For the text-containing cell, return its midpoint in (X, Y) coordinate format. 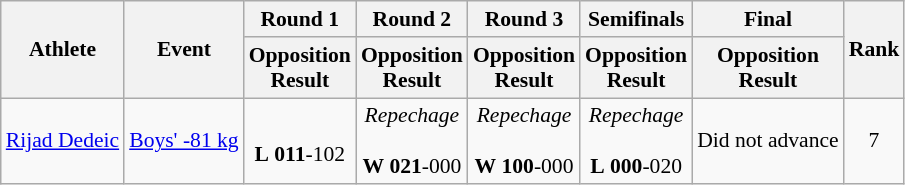
Did not advance (768, 142)
Repechage W 021-000 (412, 142)
Repechage W 100-000 (524, 142)
Round 3 (524, 19)
Boys' -81 kg (184, 142)
Round 1 (300, 19)
Repechage L 000-020 (636, 142)
Athlete (62, 50)
Final (768, 19)
L 011-102 (300, 142)
Round 2 (412, 19)
Rank (874, 50)
Event (184, 50)
Rijad Dedeic (62, 142)
7 (874, 142)
Semifinals (636, 19)
